Output the (X, Y) coordinate of the center of the cell containing the given text.  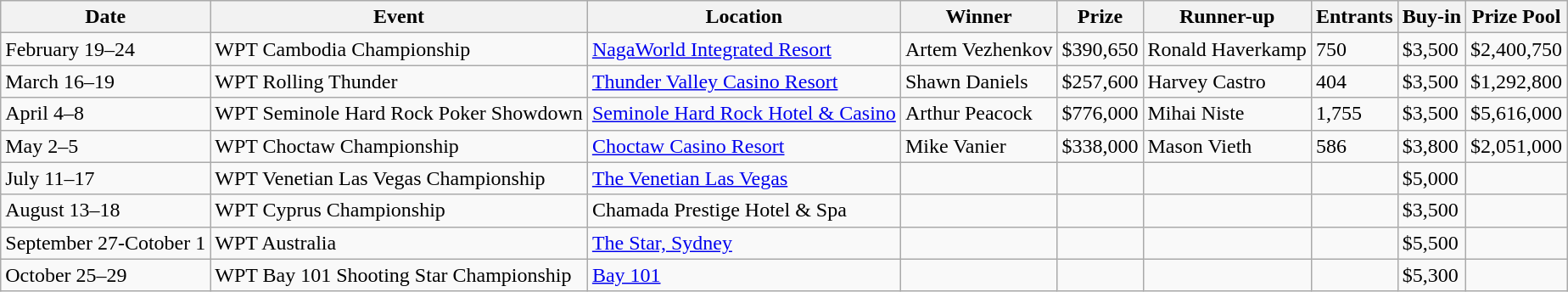
$390,650 (1100, 49)
$338,000 (1100, 146)
WPT Rolling Thunder (399, 81)
July 11–17 (105, 178)
$3,800 (1431, 146)
Mason Vieth (1227, 146)
Date (105, 17)
$2,051,000 (1517, 146)
404 (1354, 81)
Prize Pool (1517, 17)
Choctaw Casino Resort (743, 146)
NagaWorld Integrated Resort (743, 49)
Mihai Niste (1227, 114)
August 13–18 (105, 211)
Mike Vanier (979, 146)
Bay 101 (743, 275)
WPT Choctaw Championship (399, 146)
Chamada Prestige Hotel & Spa (743, 211)
$776,000 (1100, 114)
$5,300 (1431, 275)
March 16–19 (105, 81)
$5,500 (1431, 243)
Winner (979, 17)
Ronald Haverkamp (1227, 49)
$5,616,000 (1517, 114)
Harvey Castro (1227, 81)
Buy-in (1431, 17)
WPT Cyprus Championship (399, 211)
The Star, Sydney (743, 243)
Event (399, 17)
The Venetian Las Vegas (743, 178)
Seminole Hard Rock Hotel & Casino (743, 114)
586 (1354, 146)
WPT Australia (399, 243)
750 (1354, 49)
1,755 (1354, 114)
Runner-up (1227, 17)
WPT Cambodia Championship (399, 49)
WPT Venetian Las Vegas Championship (399, 178)
Shawn Daniels (979, 81)
Arthur Peacock (979, 114)
$257,600 (1100, 81)
Location (743, 17)
Prize (1100, 17)
$1,292,800 (1517, 81)
WPT Seminole Hard Rock Poker Showdown (399, 114)
Thunder Valley Casino Resort (743, 81)
May 2–5 (105, 146)
September 27-Cotober 1 (105, 243)
October 25–29 (105, 275)
Entrants (1354, 17)
April 4–8 (105, 114)
$2,400,750 (1517, 49)
$5,000 (1431, 178)
WPT Bay 101 Shooting Star Championship (399, 275)
Artem Vezhenkov (979, 49)
February 19–24 (105, 49)
